Extract the [X, Y] coordinate from the center of the cell holding the provided text.  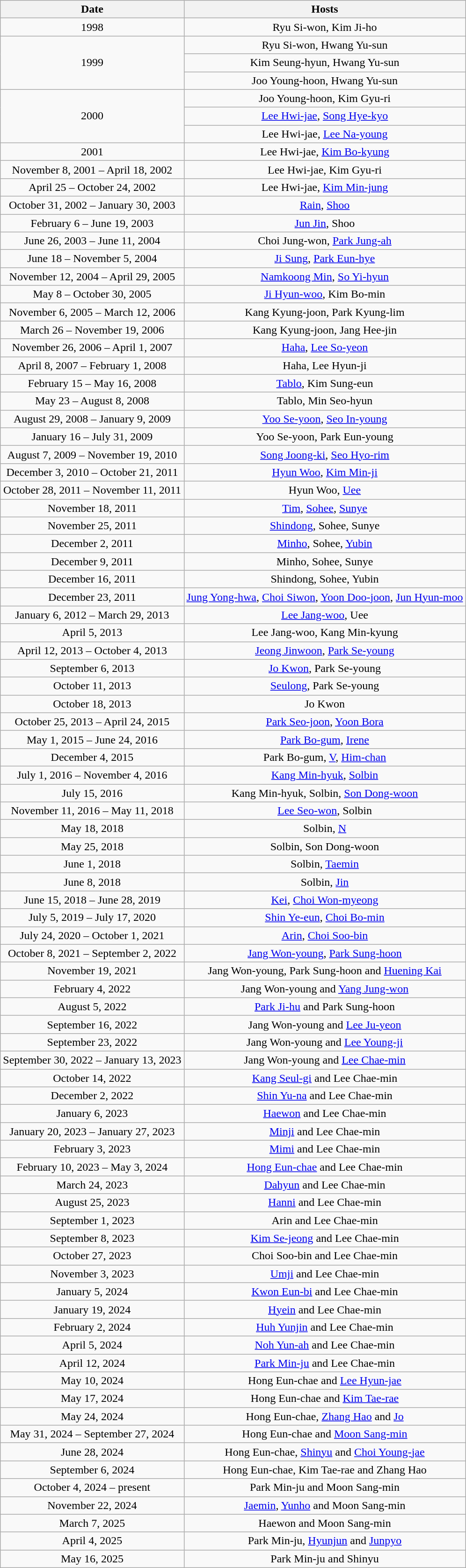
February 4, 2022 [92, 989]
October 4, 2024 – present [92, 1488]
May 16, 2025 [92, 1559]
April 8, 2007 – February 1, 2008 [92, 365]
January 6, 2012 – March 29, 2013 [92, 615]
September 6, 2013 [92, 668]
Kang Seul-gi and Lee Chae-min [325, 1078]
April 4, 2025 [92, 1541]
Hong Eun-chae and Lee Chae-min [325, 1167]
Solbin, N [325, 829]
Minho, Sohee, Yubin [325, 544]
Shindong, Sohee, Sunye [325, 526]
February 2, 2024 [92, 1327]
Umji and Lee Chae-min [325, 1274]
September 30, 2022 – January 13, 2023 [92, 1060]
May 18, 2018 [92, 829]
January 19, 2024 [92, 1309]
Ji Sung, Park Eun-hye [325, 259]
Lee Hwi-jae, Lee Na-young [325, 134]
November 26, 2006 – April 1, 2007 [92, 348]
Choi Soo-bin and Lee Chae-min [325, 1256]
Hong Eun-chae and Kim Tae-rae [325, 1399]
Park Bo-gum, V, Him-chan [325, 757]
September 1, 2023 [92, 1220]
August 5, 2022 [92, 1006]
Jun Jin, Shoo [325, 223]
Hanni and Lee Chae-min [325, 1203]
July 15, 2016 [92, 793]
November 22, 2024 [92, 1505]
October 27, 2023 [92, 1256]
Shin Ye-eun, Choi Bo-min [325, 918]
Park Bo-gum, Irene [325, 739]
June 15, 2018 – June 28, 2019 [92, 900]
September 16, 2022 [92, 1024]
Ji Hyun-woo, Kim Bo-min [325, 294]
Hong Eun-chae, Zhang Hao and Jo [325, 1416]
September 23, 2022 [92, 1042]
2000 [92, 116]
September 6, 2024 [92, 1470]
Lee Seo-won, Solbin [325, 811]
Jang Won-young and Lee Chae-min [325, 1060]
Dahyun and Lee Chae-min [325, 1185]
May 24, 2024 [92, 1416]
January 5, 2024 [92, 1291]
October 8, 2021 – September 2, 2022 [92, 953]
October 11, 2013 [92, 686]
Yoo Se-yoon, Park Eun-young [325, 437]
April 5, 2013 [92, 633]
Kang Min-hyuk, Solbin, Son Dong-woon [325, 793]
Kwon Eun-bi and Lee Chae-min [325, 1291]
Kang Kyung-joon, Jang Hee-jin [325, 330]
March 7, 2025 [92, 1523]
Hyun Woo, Kim Min-ji [325, 472]
Haewon and Lee Chae-min [325, 1114]
Joo Young-hoon, Hwang Yu-sun [325, 80]
Lee Hwi-jae, Song Hye-kyo [325, 116]
November 8, 2001 – April 18, 2002 [92, 169]
Solbin, Taemin [325, 864]
Ryu Si-won, Kim Ji-ho [325, 27]
November 12, 2004 – April 29, 2005 [92, 277]
1999 [92, 63]
Jang Won-young, Park Sung-hoon [325, 953]
Hosts [325, 9]
November 25, 2011 [92, 526]
Jang Won-young and Lee Young-ji [325, 1042]
Hong Eun-chae and Lee Hyun-jae [325, 1381]
Park Min-ju and Lee Chae-min [325, 1363]
January 6, 2023 [92, 1114]
Yoo Se-yoon, Seo In-young [325, 419]
Arin, Choi Soo-bin [325, 935]
Hyein and Lee Chae-min [325, 1309]
Song Joong-ki, Seo Hyo-rim [325, 454]
Lee Hwi-jae, Kim Min-jung [325, 187]
Haewon and Moon Sang-min [325, 1523]
May 1, 2015 – June 24, 2016 [92, 739]
Noh Yun-ah and Lee Chae-min [325, 1345]
Haha, Lee So-yeon [325, 348]
Lee Jang-woo, Kang Min-kyung [325, 633]
Lee Hwi-jae, Kim Bo-kyung [325, 152]
October 28, 2011 – November 11, 2011 [92, 490]
Lee Jang-woo, Uee [325, 615]
Park Ji-hu and Park Sung-hoon [325, 1006]
July 1, 2016 – November 4, 2016 [92, 775]
Hong Eun-chae and Moon Sang-min [325, 1434]
July 5, 2019 – July 17, 2020 [92, 918]
2001 [92, 152]
Lee Hwi-jae, Kim Gyu-ri [325, 169]
April 12, 2024 [92, 1363]
December 9, 2011 [92, 562]
Park Min-ju and Shinyu [325, 1559]
Choi Jung-won, Park Jung-ah [325, 241]
August 25, 2023 [92, 1203]
Mimi and Lee Chae-min [325, 1149]
May 8 – October 30, 2005 [92, 294]
Shin Yu-na and Lee Chae-min [325, 1096]
March 24, 2023 [92, 1185]
Minho, Sohee, Sunye [325, 562]
Joo Young-hoon, Kim Gyu-ri [325, 98]
January 16 – July 31, 2009 [92, 437]
May 25, 2018 [92, 846]
Namkoong Min, So Yi-hyun [325, 277]
Park Seo-joon, Yoon Bora [325, 722]
April 25 – October 24, 2002 [92, 187]
October 31, 2002 – January 30, 2003 [92, 205]
Jaemin, Yunho and Moon Sang-min [325, 1505]
March 26 – November 19, 2006 [92, 330]
February 15 – May 16, 2008 [92, 383]
Seulong, Park Se-young [325, 686]
July 24, 2020 – October 1, 2021 [92, 935]
Kang Min-hyuk, Solbin [325, 775]
Jang Won-young and Yang Jung-won [325, 989]
Rain, Shoo [325, 205]
October 25, 2013 – April 24, 2015 [92, 722]
Kang Kyung-joon, Park Kyung-lim [325, 312]
Jeong Jinwoon, Park Se-young [325, 650]
February 10, 2023 – May 3, 2024 [92, 1167]
Hong Eun-chae, Kim Tae-rae and Zhang Hao [325, 1470]
June 1, 2018 [92, 864]
December 2, 2022 [92, 1096]
May 10, 2024 [92, 1381]
June 8, 2018 [92, 882]
Kim Seung-hyun, Hwang Yu-sun [325, 63]
Tablo, Min Seo-hyun [325, 401]
May 23 – August 8, 2008 [92, 401]
October 14, 2022 [92, 1078]
February 6 – June 19, 2003 [92, 223]
September 8, 2023 [92, 1238]
May 31, 2024 – September 27, 2024 [92, 1434]
November 11, 2016 – May 11, 2018 [92, 811]
Park Min-ju and Moon Sang-min [325, 1488]
Ryu Si-won, Hwang Yu-sun [325, 45]
August 7, 2009 – November 19, 2010 [92, 454]
April 12, 2013 – October 4, 2013 [92, 650]
June 18 – November 5, 2004 [92, 259]
Park Min-ju, Hyunjun and Junpyo [325, 1541]
June 26, 2003 – June 11, 2004 [92, 241]
October 18, 2013 [92, 704]
November 18, 2011 [92, 508]
Solbin, Jin [325, 882]
Shindong, Sohee, Yubin [325, 579]
Huh Yunjin and Lee Chae-min [325, 1327]
December 4, 2015 [92, 757]
Tim, Sohee, Sunye [325, 508]
Jo Kwon, Park Se-young [325, 668]
Hong Eun-chae, Shinyu and Choi Young-jae [325, 1452]
Arin and Lee Chae-min [325, 1220]
November 3, 2023 [92, 1274]
Haha, Lee Hyun-ji [325, 365]
Kei, Choi Won-myeong [325, 900]
Tablo, Kim Sung-eun [325, 383]
1998 [92, 27]
Jo Kwon [325, 704]
December 2, 2011 [92, 544]
Jung Yong-hwa, Choi Siwon, Yoon Doo-joon, Jun Hyun-moo [325, 597]
December 23, 2011 [92, 597]
Hyun Woo, Uee [325, 490]
December 3, 2010 – October 21, 2011 [92, 472]
November 19, 2021 [92, 971]
April 5, 2024 [92, 1345]
Jang Won-young, Park Sung-hoon and Huening Kai [325, 971]
Jang Won-young and Lee Ju-yeon [325, 1024]
Date [92, 9]
May 17, 2024 [92, 1399]
June 28, 2024 [92, 1452]
December 16, 2011 [92, 579]
Kim Se-jeong and Lee Chae-min [325, 1238]
August 29, 2008 – January 9, 2009 [92, 419]
February 3, 2023 [92, 1149]
Solbin, Son Dong-woon [325, 846]
January 20, 2023 – January 27, 2023 [92, 1131]
November 6, 2005 – March 12, 2006 [92, 312]
Minji and Lee Chae-min [325, 1131]
